Output the [X, Y] coordinate of the center of the cell containing the given text.  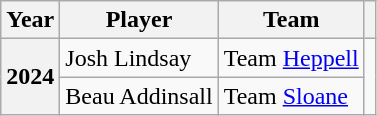
2024 [30, 77]
Beau Addinsall [139, 96]
Team Heppell [291, 58]
Player [139, 20]
Team [291, 20]
Josh Lindsay [139, 58]
Year [30, 20]
Team Sloane [291, 96]
